Detect which cell encompasses the target text, then output its (x, y) center coordinate. 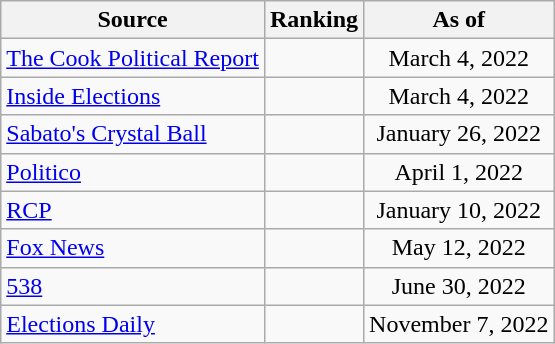
538 (133, 286)
Politico (133, 172)
Inside Elections (133, 96)
Source (133, 20)
Ranking (314, 20)
January 10, 2022 (459, 210)
The Cook Political Report (133, 58)
RCP (133, 210)
Elections Daily (133, 324)
June 30, 2022 (459, 286)
As of (459, 20)
May 12, 2022 (459, 248)
April 1, 2022 (459, 172)
November 7, 2022 (459, 324)
January 26, 2022 (459, 134)
Fox News (133, 248)
Sabato's Crystal Ball (133, 134)
